Return [X, Y] of the center of cell containing provided text 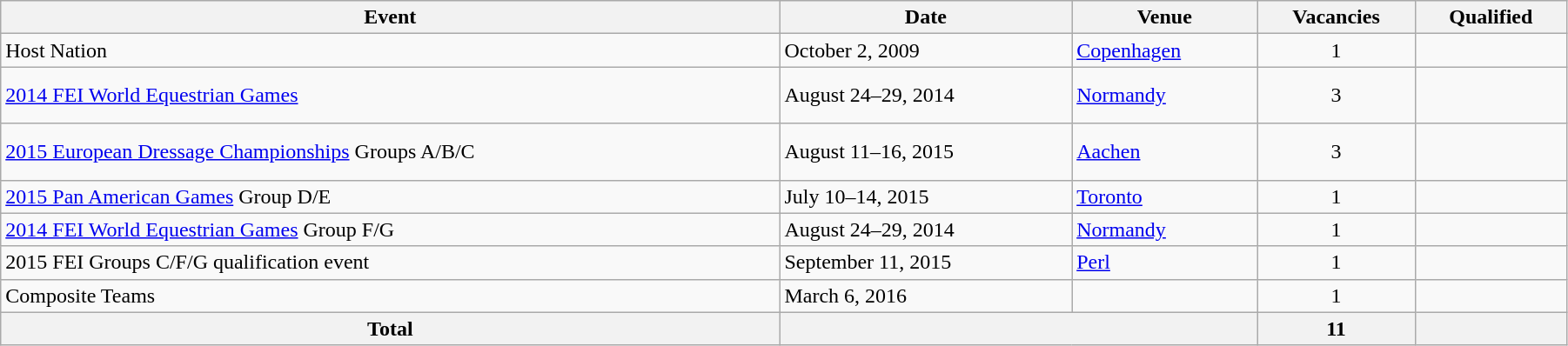
Date [926, 17]
Composite Teams [390, 296]
Perl [1164, 263]
Aachen [1164, 151]
Host Nation [390, 50]
Qualified [1491, 17]
2015 Pan American Games Group D/E [390, 196]
2014 FEI World Equestrian Games Group F/G [390, 230]
2014 FEI World Equestrian Games [390, 96]
Vacancies [1337, 17]
11 [1337, 329]
Copenhagen [1164, 50]
October 2, 2009 [926, 50]
September 11, 2015 [926, 263]
August 11–16, 2015 [926, 151]
Total [390, 329]
2015 FEI Groups C/F/G qualification event [390, 263]
Event [390, 17]
Venue [1164, 17]
Toronto [1164, 196]
March 6, 2016 [926, 296]
July 10–14, 2015 [926, 196]
2015 European Dressage Championships Groups A/B/C [390, 151]
